Determine the [x, y] coordinate at the center of the cell enclosing the given text.  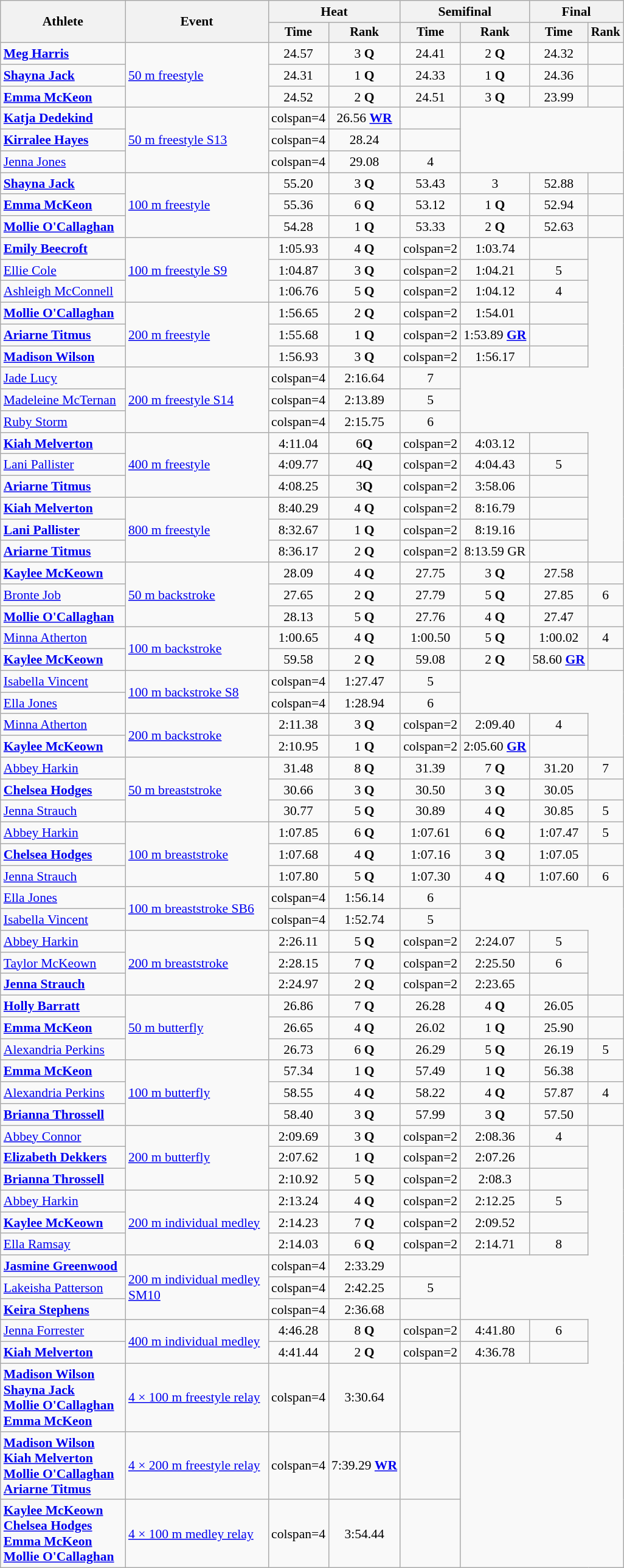
2:09.52 [495, 1223]
Madison WilsonKiah Melverton Mollie O'Callaghan Ariarne Titmus [63, 1466]
2:10.92 [298, 1180]
Taylor McKeown [63, 963]
27.75 [431, 573]
1:04.87 [298, 270]
24.41 [431, 53]
8:16.79 [495, 509]
2:10.95 [298, 746]
52.88 [558, 184]
26.73 [298, 1050]
2:09.40 [495, 725]
200 m breaststroke [197, 963]
1:04.12 [495, 292]
50 m butterfly [197, 1028]
800 m freestyle [197, 530]
26.05 [558, 1006]
57.99 [431, 1115]
Bronte Job [63, 595]
2:09.69 [298, 1136]
54.28 [298, 227]
1:06.76 [298, 292]
400 m individual medley [197, 1342]
2:08.3 [495, 1180]
26.02 [431, 1028]
2:28.15 [298, 963]
25.90 [558, 1028]
30.89 [431, 811]
Emily Beecroft [63, 249]
52.63 [558, 227]
1:55.68 [298, 335]
200 m freestyle [197, 335]
100 m butterfly [197, 1093]
50 m freestyle [197, 75]
1:00.65 [298, 638]
53.43 [431, 184]
Event [197, 22]
2:36.68 [364, 1310]
8:36.17 [298, 552]
30.77 [298, 811]
57.87 [558, 1093]
Final [576, 12]
1:07.30 [431, 876]
200 m backstroke [197, 735]
4:08.25 [298, 487]
Meg Harris [63, 53]
2:16.64 [364, 379]
Athlete [63, 22]
2:13.24 [298, 1202]
24.51 [431, 97]
29.08 [364, 162]
2:07.26 [495, 1158]
3Q [364, 487]
30.85 [558, 811]
2:24.97 [298, 985]
28.13 [298, 617]
100 m breaststroke [197, 854]
Katja Dedekind [63, 119]
4:04.43 [495, 465]
50 m breaststroke [197, 790]
4:11.04 [298, 444]
1:07.60 [558, 876]
58.55 [298, 1093]
200 m individual medley [197, 1223]
2:07.62 [298, 1158]
4:09.77 [298, 465]
1:54.01 [495, 314]
58.22 [431, 1093]
2:13.89 [364, 400]
8:32.67 [298, 530]
50 m freestyle S13 [197, 140]
2:15.75 [364, 422]
Ashleigh McConnell [63, 292]
2:23.65 [495, 985]
27.79 [431, 595]
Madison Wilson [63, 357]
58.40 [298, 1115]
1:56.65 [298, 314]
2:26.11 [298, 941]
26.65 [298, 1028]
52.94 [558, 205]
24.33 [431, 75]
4:41.44 [298, 1353]
2:42.25 [364, 1288]
24.31 [298, 75]
6Q [364, 444]
1:05.93 [298, 249]
1:07.85 [298, 833]
26.56 WR [364, 119]
1:00.50 [431, 638]
24.52 [298, 97]
3 [495, 184]
Elizabeth Dekkers [63, 1158]
2:05.60 GR [495, 746]
23.99 [558, 97]
30.50 [431, 790]
100 m freestyle [197, 205]
1:04.21 [495, 270]
1:07.68 [298, 855]
50 m backstroke [197, 594]
2:14.23 [298, 1223]
4:41.80 [495, 1331]
30.05 [558, 790]
1:56.17 [495, 357]
Jade Lucy [63, 379]
2:14.03 [298, 1245]
53.33 [431, 227]
Heat [335, 12]
27.58 [558, 573]
Jenna Forrester [63, 1331]
1:56.93 [298, 357]
4 × 100 m medley relay [197, 1534]
4:03.12 [495, 444]
28.24 [364, 140]
1:07.61 [431, 833]
2:08.36 [495, 1136]
Ellie Cole [63, 270]
24.32 [558, 53]
4 × 100 m freestyle relay [197, 1398]
8:13.59 GR [495, 552]
Holly Barratt [63, 1006]
8:19.16 [495, 530]
4 × 200 m freestyle relay [197, 1466]
26.28 [431, 1006]
27.85 [558, 595]
56.38 [558, 1071]
58.60 GR [558, 660]
2:11.38 [298, 725]
3:58.06 [495, 487]
Ella Ramsay [63, 1245]
53.12 [431, 205]
57.34 [298, 1071]
1:07.47 [558, 833]
2:14.71 [495, 1245]
400 m freestyle [197, 466]
26.29 [431, 1050]
Keira Stephens [63, 1310]
Semifinal [465, 12]
1:27.47 [364, 682]
2:24.07 [495, 941]
27.65 [298, 595]
Ruby Storm [63, 422]
59.08 [431, 660]
30.66 [298, 790]
59.58 [298, 660]
200 m butterfly [197, 1158]
2:12.25 [495, 1202]
200 m freestyle S14 [197, 400]
26.19 [558, 1050]
55.36 [298, 205]
1:07.80 [298, 876]
1:56.14 [364, 898]
28.09 [298, 573]
27.76 [431, 617]
Jenna Jones [63, 162]
100 m freestyle S9 [197, 270]
200 m individual medley SM10 [197, 1287]
3:54.44 [364, 1534]
4:36.78 [495, 1353]
Abbey Connor [63, 1136]
31.39 [431, 768]
Madeleine McTernan [63, 400]
Kaylee McKeown Chelsea Hodges Emma McKeon Mollie O'Callaghan [63, 1534]
27.47 [558, 617]
8:40.29 [298, 509]
1:03.74 [495, 249]
4Q [364, 465]
31.48 [298, 768]
Kirralee Hayes [63, 140]
100 m backstroke S8 [197, 693]
1:07.05 [558, 855]
24.36 [558, 75]
4:46.28 [298, 1331]
55.20 [298, 184]
1:28.94 [364, 703]
2:25.50 [495, 963]
31.20 [558, 768]
24.57 [298, 53]
3:30.64 [364, 1398]
8 [558, 1245]
100 m breaststroke SB6 [197, 909]
1:07.16 [431, 855]
1:00.02 [558, 638]
1:52.74 [364, 920]
2:33.29 [364, 1266]
Madison WilsonShayna Jack Mollie O'Callaghan Emma McKeon [63, 1398]
Lakeisha Patterson [63, 1288]
57.49 [431, 1071]
100 m backstroke [197, 649]
57.50 [558, 1115]
Jasmine Greenwood [63, 1266]
26.86 [298, 1006]
7:39.29 WR [364, 1466]
1:53.89 GR [495, 335]
